Identify which cell holds the provided text, then report its (X, Y) central coordinate. 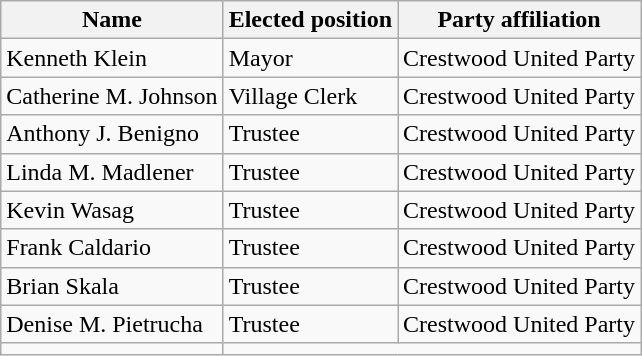
Elected position (310, 20)
Linda M. Madlener (112, 172)
Kenneth Klein (112, 58)
Anthony J. Benigno (112, 134)
Frank Caldario (112, 248)
Village Clerk (310, 96)
Mayor (310, 58)
Kevin Wasag (112, 210)
Catherine M. Johnson (112, 96)
Denise M. Pietrucha (112, 324)
Name (112, 20)
Party affiliation (520, 20)
Brian Skala (112, 286)
